Return (X, Y) of the center of cell containing provided text 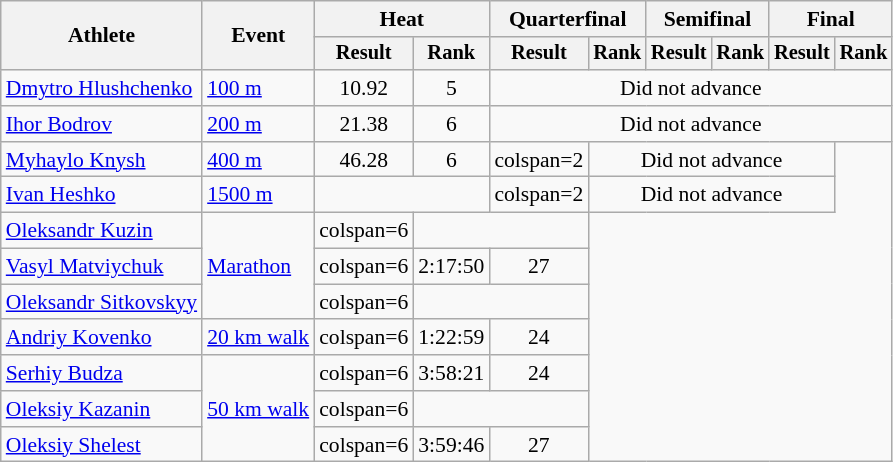
Heat (402, 19)
Semifinal (708, 19)
27 (538, 267)
Dmytro Hlushchenko (102, 88)
Ivan Heshko (102, 195)
1:22:59 (451, 338)
20 km walk (258, 338)
Oleksandr Sitkovskyy (102, 302)
Marathon (258, 266)
Ihor Bodrov (102, 124)
400 m (258, 160)
100 m (258, 88)
Quarterfinal (568, 19)
2:17:50 (451, 267)
10.92 (364, 88)
Serhiy Budza (102, 373)
1500 m (258, 195)
21.38 (364, 124)
Andriy Kovenko (102, 338)
Athlete (102, 36)
Vasyl Matviychuk (102, 267)
Myhaylo Knysh (102, 160)
5 (451, 88)
200 m (258, 124)
Oleksandr Kuzin (102, 231)
3:58:21 (451, 373)
46.28 (364, 160)
Final (830, 19)
Event (258, 36)
Oleksiy Kazanin (102, 409)
50 km walk (258, 408)
